Output the [x, y] coordinate of the center of the cell containing the given text.  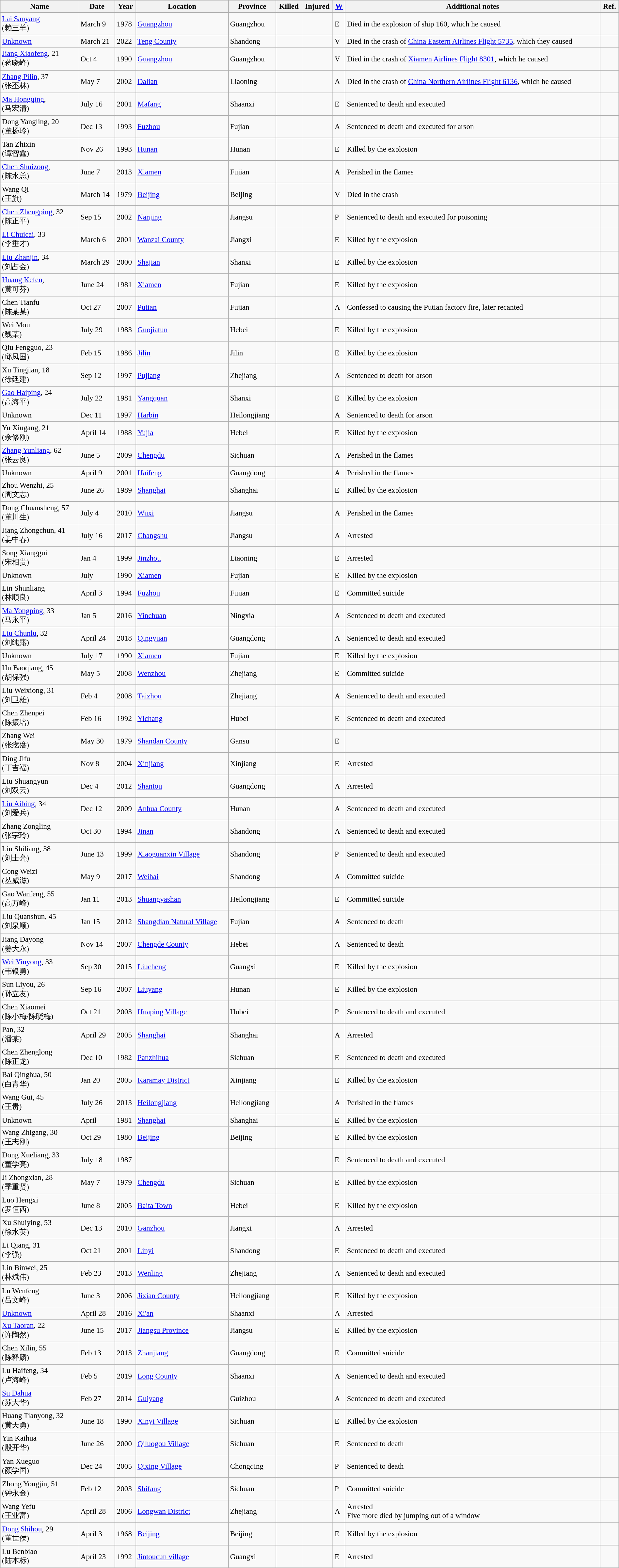
Zhang Wei (张疙瘩) [40, 741]
Zhang Pilin, 37 (张丕林) [40, 82]
June 24 [97, 285]
Sep 15 [97, 217]
Jiang Dayong (姜大永) [40, 944]
Zhanjiang [182, 1353]
2018 [125, 638]
Liu Weixiong, 31 (刘卫雄) [40, 696]
Anhua County [182, 809]
Gansu [252, 741]
Feb 23 [97, 1273]
Jan 11 [97, 899]
Xi'an [182, 1313]
Sentenced to death and executed for arson [473, 127]
Died in the crash of Xiamen Airlines Flight 8301, which he caused [473, 59]
Wenling [182, 1273]
Teng County [182, 41]
Feb 12 [97, 1489]
Nov 8 [97, 764]
Jixian County [182, 1296]
Tan Zhixin (谭智鑫) [40, 149]
Longwan District [182, 1511]
May 5 [97, 673]
June 18 [97, 1421]
Qingyuan [182, 638]
Zhong Yongjin, 51 (钟永金) [40, 1489]
Nov 26 [97, 149]
Feb 15 [97, 353]
Oct 4 [97, 59]
Dong Shihou, 29 (董世侯) [40, 1534]
Arrested Five more died by jumping out of a window [473, 1511]
Died in the crash of China Northern Airlines Flight 6136, which he caused [473, 82]
Panzhihua [182, 1057]
July 4 [97, 513]
Feb 5 [97, 1376]
Dong Yangling, 20 (董扬玲) [40, 127]
Wang Qi (王旗) [40, 195]
Xu Taoran, 22 (许陶然) [40, 1331]
1968 [125, 1534]
Jiangsu Province [182, 1331]
Xu Tingjian, 18 (徐廷建) [40, 375]
1989 [125, 490]
Cong Weizi (丛威滋) [40, 877]
April 14 [97, 433]
Died in the crash of China Eastern Airlines Flight 5735, which they caused [473, 41]
Jan 15 [97, 922]
Dec 10 [97, 1057]
Ma Hongqing, (马宏清) [40, 104]
Injured [317, 7]
Killed [289, 7]
Wei Mou (魏某) [40, 330]
Changshu [182, 536]
2014 [125, 1398]
Hu Baoqiang, 45 (胡保强) [40, 673]
Pan, 32 (潘某) [40, 1035]
Liucheng [182, 967]
Dong Chuansheng, 57 (董川生) [40, 513]
April 29 [97, 1035]
Gao Wanfeng, 55 (高万峰) [40, 899]
Liu Aibing, 34 (刘爱兵) [40, 809]
June 3 [97, 1296]
1982 [125, 1057]
Dec 12 [97, 809]
Weihai [182, 877]
Ji Zhongxian, 28 (季重贤) [40, 1183]
2019 [125, 1376]
Huang Tianyong, 32 (黄天勇) [40, 1421]
April 24 [97, 638]
Wanzai County [182, 240]
Died in the explosion of ship 160, which he caused [473, 24]
1988 [125, 433]
July 26 [97, 1103]
Shajian [182, 262]
Died in the crash [473, 195]
Province [252, 7]
Long County [182, 1376]
July 22 [97, 398]
Feb 4 [97, 696]
Lu Wenfeng (吕文峰) [40, 1296]
Oct 27 [97, 308]
Ningxia [252, 615]
Chen Zhenpei (陈振培) [40, 718]
Liu Quanshun, 45 (刘泉顺) [40, 922]
July [97, 576]
Sun Liyou, 26 (孙立友) [40, 990]
June 7 [97, 172]
Shantou [182, 786]
May 30 [97, 741]
Xu Shuiying, 53 (徐水英) [40, 1228]
Liu Shuangyun (刘双云) [40, 786]
Huaping Village [182, 1012]
Yan Xueguo (颜学国) [40, 1466]
Zhang Yunliang, 62 (张云良) [40, 455]
Lu Haifeng, 34 (卢海峰) [40, 1376]
Jintoucun village [182, 1557]
Liuyang [182, 990]
Ganzhou [182, 1228]
Oct 29 [97, 1137]
Yin Kaihua (殷开华) [40, 1444]
Lai Sanyang (赖三羊) [40, 24]
Nanjing [182, 217]
Sep 12 [97, 375]
Putian [182, 308]
March 29 [97, 262]
Liu Zhanjin, 34 (刘占金) [40, 262]
Yujia [182, 433]
Feb 13 [97, 1353]
Pujiang [182, 375]
Oct 30 [97, 831]
Feb 27 [97, 1398]
Wei Yinyong, 33 (韦银勇) [40, 967]
Qixing Village [182, 1466]
Taizhou [182, 696]
2022 [125, 41]
Ding Jifu (丁吉福) [40, 764]
Dec 4 [97, 786]
Nov 14 [97, 944]
Sep 30 [97, 967]
Su Dahua (苏大华) [40, 1398]
Linyi [182, 1250]
Shifang [182, 1489]
Song Xianggui (宋相贵) [40, 558]
June 8 [97, 1205]
Harbin [182, 416]
Guizhou [252, 1398]
Jan 4 [97, 558]
W [339, 7]
Year [125, 7]
Location [182, 7]
Li Chuicai, 33 (李垂才) [40, 240]
Gao Haiping, 24 (高海平) [40, 398]
Chengde County [182, 944]
1983 [125, 330]
Ref. [609, 7]
July 18 [97, 1160]
Lin Binwei, 25 (林斌伟) [40, 1273]
Huang Kefen, (黄可芬) [40, 285]
Qiluogou Village [182, 1444]
Wenzhou [182, 673]
March 14 [97, 195]
1978 [125, 24]
Yichang [182, 718]
Date [97, 7]
Wang Zhigang, 30 (王志刚) [40, 1137]
April 9 [97, 473]
Li Qiang, 31 (李强) [40, 1250]
Confessed to causing the Putian factory fire, later recanted [473, 308]
Feb 16 [97, 718]
June 15 [97, 1331]
July 17 [97, 656]
Wang Gui, 45 (王贵) [40, 1103]
Additional notes [473, 7]
Ma Yongping, 33 (马永平) [40, 615]
March 9 [97, 24]
Zhou Wenzhi, 25 (周文志) [40, 490]
1987 [125, 1160]
Dong Xueliang, 33 (董学亮) [40, 1160]
Jan 5 [97, 615]
April 23 [97, 1557]
Guiyang [182, 1398]
2015 [125, 967]
April [97, 1120]
Chen Xilin, 55 (陈释麟) [40, 1353]
Sep 16 [97, 990]
1986 [125, 353]
Jan 20 [97, 1080]
Chen Shuizong, (陈水总) [40, 172]
Lu Benbiao (陆本标) [40, 1557]
Bai Qinghua, 50 (白青华) [40, 1080]
Name [40, 7]
Guojiatun [182, 330]
Chen Tianfu (陈某某) [40, 308]
Liu Chunlu, 32 (刘纯露) [40, 638]
Qiu Fengguo, 23 (邱凤国) [40, 353]
Lin Shunliang (林顺良) [40, 593]
Shuangyashan [182, 899]
May 9 [97, 877]
Chongqing [252, 1466]
Jiang Xiaofeng, 21 (蒋晓峰) [40, 59]
Jinzhou [182, 558]
Yinchuan [182, 615]
March 6 [97, 240]
June 13 [97, 854]
July 29 [97, 330]
Baita Town [182, 1205]
Liu Shiliang, 38 (刘士亮) [40, 854]
Jinan [182, 831]
Dalian [182, 82]
Shandan County [182, 741]
Sentenced to death and executed for poisoning [473, 217]
Xiaoguanxin Village [182, 854]
March 21 [97, 41]
Mafang [182, 104]
Dec 24 [97, 1466]
Jiang Zhongchun, 41 (姜中春) [40, 536]
Dec 11 [97, 416]
Chen Zhengping, 32 (陈正平) [40, 217]
Xinyi Village [182, 1421]
Shangdian Natural Village [182, 922]
Wuxi [182, 513]
1980 [125, 1137]
Chen Xiaomei (陈小梅/陈晓梅) [40, 1012]
Luo Hengxi (罗恒西) [40, 1205]
Yangquan [182, 398]
2004 [125, 764]
June 5 [97, 455]
Yu Xiugang, 21 (余修刚) [40, 433]
Zhang Zongling (张宗玲) [40, 831]
Haifeng [182, 473]
Karamay District [182, 1080]
Chen Zhenglong (陈正龙) [40, 1057]
Wang Yefu (王业富) [40, 1511]
